Determine the (X, Y) coordinate at the center of the cell enclosing the given text.  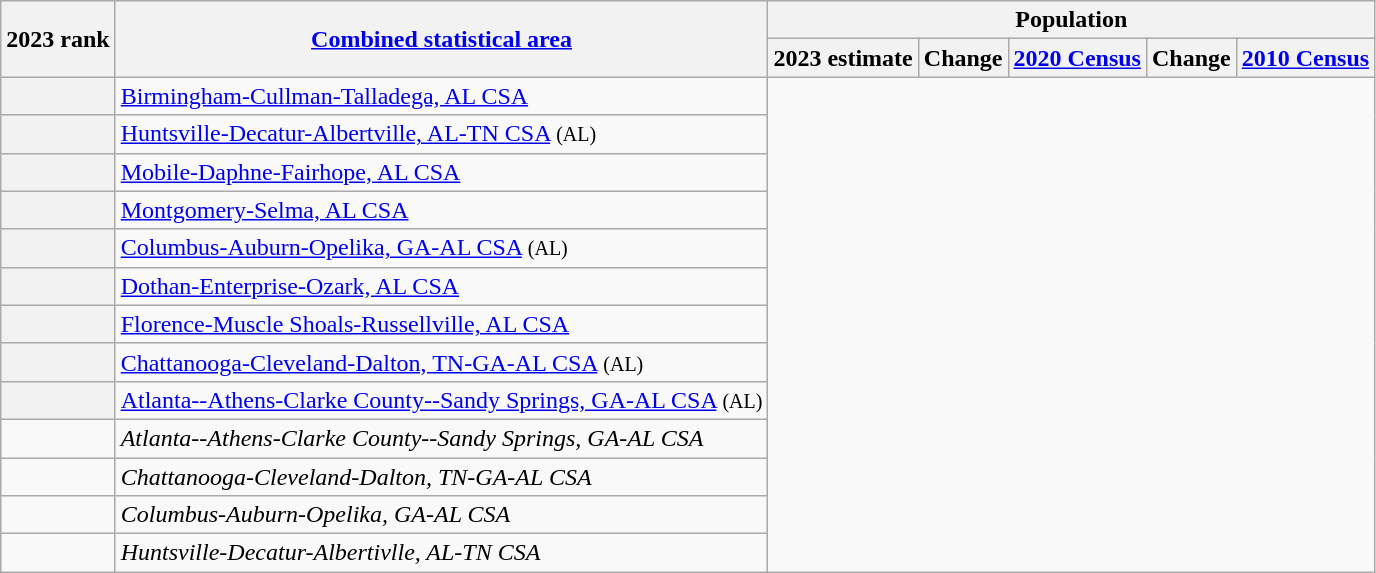
Huntsville-Decatur-Albertivlle, AL-TN CSA (442, 553)
Montgomery-Selma, AL CSA (442, 210)
2010 Census (1305, 58)
2023 estimate (843, 58)
Chattanooga-Cleveland-Dalton, TN-GA-AL CSA (442, 477)
Florence-Muscle Shoals-Russellville, AL CSA (442, 324)
Columbus-Auburn-Opelika, GA-AL CSA (AL) (442, 248)
Chattanooga-Cleveland-Dalton, TN-GA-AL CSA (AL) (442, 362)
Huntsville-Decatur-Albertville, AL-TN CSA (AL) (442, 134)
Birmingham-Cullman-Talladega, AL CSA (442, 96)
Atlanta--Athens-Clarke County--Sandy Springs, GA-AL CSA (442, 438)
Mobile-Daphne-Fairhope, AL CSA (442, 172)
Atlanta--Athens-Clarke County--Sandy Springs, GA-AL CSA (AL) (442, 400)
2023 rank (58, 39)
Dothan-Enterprise-Ozark, AL CSA (442, 286)
Combined statistical area (442, 39)
Columbus-Auburn-Opelika, GA-AL CSA (442, 515)
2020 Census (1077, 58)
Population (1072, 20)
